Search for the cell housing the specified text and yield its [x, y] center coordinate. 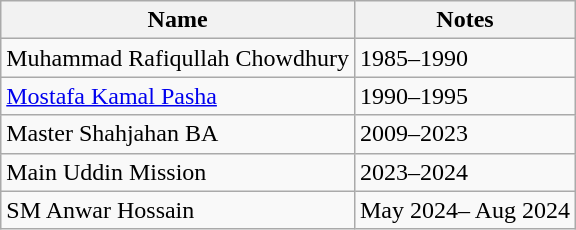
Mostafa Kamal Pasha [178, 96]
Master Shahjahan BA [178, 134]
Name [178, 20]
1990–1995 [464, 96]
SM Anwar Hossain [178, 210]
Main Uddin Mission [178, 172]
2023–2024 [464, 172]
2009–2023 [464, 134]
May 2024– Aug 2024 [464, 210]
Muhammad Rafiqullah Chowdhury [178, 58]
1985–1990 [464, 58]
Notes [464, 20]
